Capture the cell that displays the provided text and extract its [X, Y] central coordinate. 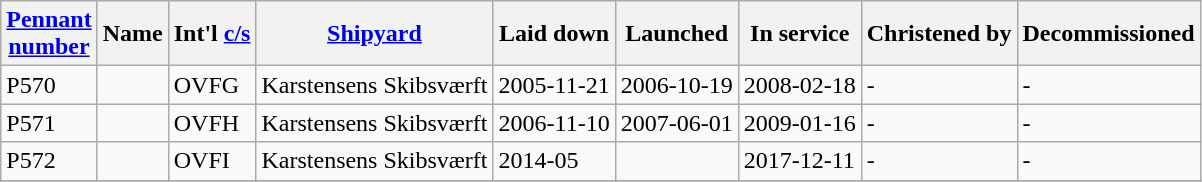
In service [800, 34]
OVFI [212, 161]
2006-10-19 [676, 85]
2014-05 [554, 161]
Christened by [939, 34]
Laid down [554, 34]
2017-12-11 [800, 161]
2005-11-21 [554, 85]
2008-02-18 [800, 85]
Name [132, 34]
P570 [49, 85]
P571 [49, 123]
P572 [49, 161]
OVFG [212, 85]
2009-01-16 [800, 123]
2007-06-01 [676, 123]
OVFH [212, 123]
2006-11-10 [554, 123]
Decommissioned [1108, 34]
Launched [676, 34]
Shipyard [374, 34]
Pennantnumber [49, 34]
Int'l c/s [212, 34]
